Detect which cell encompasses the target text, then output its (x, y) center coordinate. 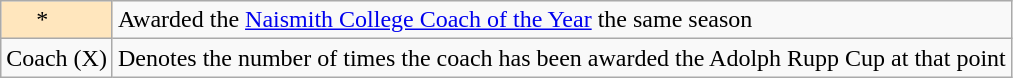
* (57, 20)
Awarded the Naismith College Coach of the Year the same season (562, 20)
Coach (X) (57, 58)
Denotes the number of times the coach has been awarded the Adolph Rupp Cup at that point (562, 58)
